Determine the (x, y) coordinate at the center of the cell enclosing the given text.  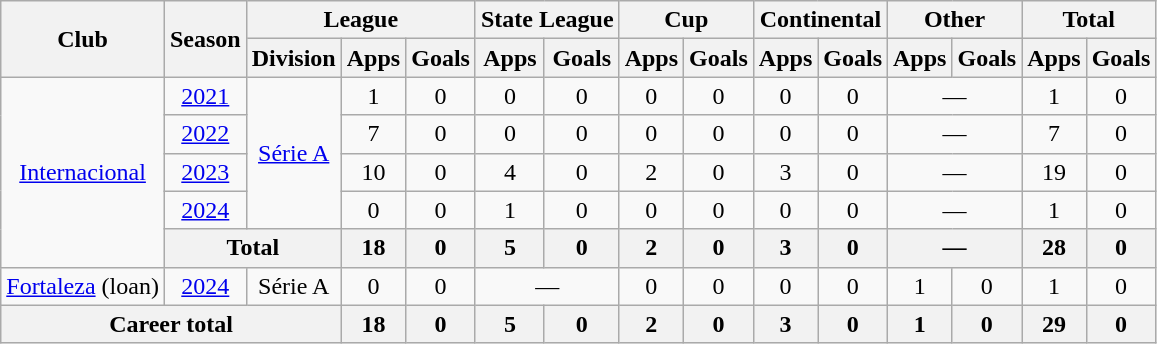
Club (83, 39)
Division (294, 58)
Internacional (83, 172)
29 (1054, 324)
Fortaleza (loan) (83, 286)
Cup (686, 20)
State League (547, 20)
28 (1054, 248)
Other (955, 20)
2021 (205, 96)
2022 (205, 134)
Season (205, 39)
4 (510, 172)
Continental (820, 20)
Career total (171, 324)
10 (373, 172)
League (360, 20)
2023 (205, 172)
19 (1054, 172)
